Return [X, Y] of the center of cell containing provided text 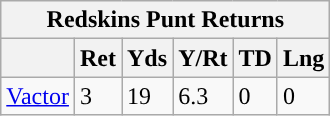
Y/Rt [203, 58]
Ret [98, 58]
Yds [148, 58]
6.3 [203, 96]
Vactor [38, 96]
Lng [303, 58]
Redskins Punt Returns [166, 20]
3 [98, 96]
19 [148, 96]
TD [255, 58]
